Output the (X, Y) coordinate of the center of the cell containing the given text.  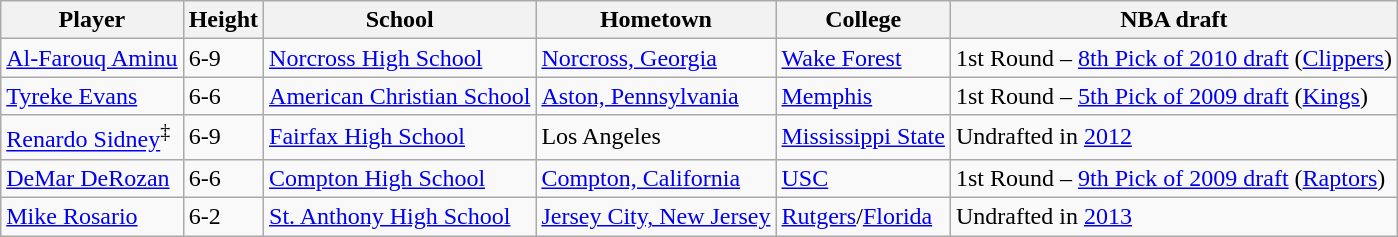
Hometown (656, 20)
Rutgers/Florida (863, 217)
Norcross High School (400, 58)
Norcross, Georgia (656, 58)
Fairfax High School (400, 138)
Tyreke Evans (92, 96)
St. Anthony High School (400, 217)
1st Round – 5th Pick of 2009 draft (Kings) (1174, 96)
Aston, Pennsylvania (656, 96)
Undrafted in 2013 (1174, 217)
NBA draft (1174, 20)
American Christian School (400, 96)
School (400, 20)
Al-Farouq Aminu (92, 58)
Memphis (863, 96)
Los Angeles (656, 138)
Player (92, 20)
1st Round – 8th Pick of 2010 draft (Clippers) (1174, 58)
Renardo Sidney‡ (92, 138)
Compton High School (400, 178)
Compton, California (656, 178)
Height (223, 20)
1st Round – 9th Pick of 2009 draft (Raptors) (1174, 178)
Mississippi State (863, 138)
Wake Forest (863, 58)
Jersey City, New Jersey (656, 217)
DeMar DeRozan (92, 178)
Undrafted in 2012 (1174, 138)
6-2 (223, 217)
Mike Rosario (92, 217)
College (863, 20)
USC (863, 178)
